Capture the cell that displays the provided text and extract its (x, y) central coordinate. 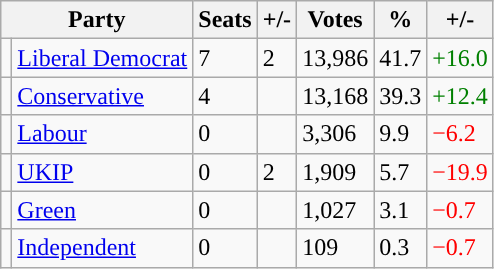
13,986 (336, 58)
Liberal Democrat (102, 58)
7 (225, 58)
Independent (102, 248)
+16.0 (460, 58)
5.7 (400, 172)
4 (225, 96)
+12.4 (460, 96)
13,168 (336, 96)
−6.2 (460, 134)
1,027 (336, 210)
3,306 (336, 134)
41.7 (400, 58)
Green (102, 210)
Votes (336, 20)
109 (336, 248)
3.1 (400, 210)
0.3 (400, 248)
UKIP (102, 172)
% (400, 20)
Seats (225, 20)
39.3 (400, 96)
Conservative (102, 96)
−19.9 (460, 172)
1,909 (336, 172)
9.9 (400, 134)
Labour (102, 134)
Party (97, 20)
